Detect which cell encompasses the target text, then output its [X, Y] center coordinate. 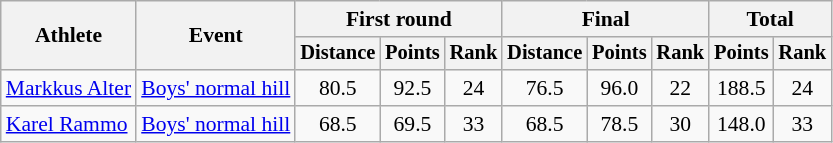
148.0 [741, 124]
Event [216, 36]
Athlete [68, 36]
22 [681, 88]
188.5 [741, 88]
96.0 [619, 88]
92.5 [412, 88]
Karel Rammo [68, 124]
78.5 [619, 124]
80.5 [338, 88]
Markkus Alter [68, 88]
Final [606, 19]
First round [398, 19]
Total [770, 19]
76.5 [544, 88]
30 [681, 124]
69.5 [412, 124]
